Identify which cell holds the provided text, then report its [X, Y] central coordinate. 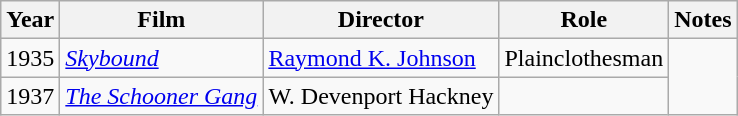
1935 [30, 58]
Notes [703, 20]
Film [162, 20]
Year [30, 20]
The Schooner Gang [162, 96]
Raymond K. Johnson [381, 58]
1937 [30, 96]
Role [584, 20]
Plainclothesman [584, 58]
Director [381, 20]
W. Devenport Hackney [381, 96]
Skybound [162, 58]
